Find where the given text appears and provide that cell's center as [x, y] coordinate. 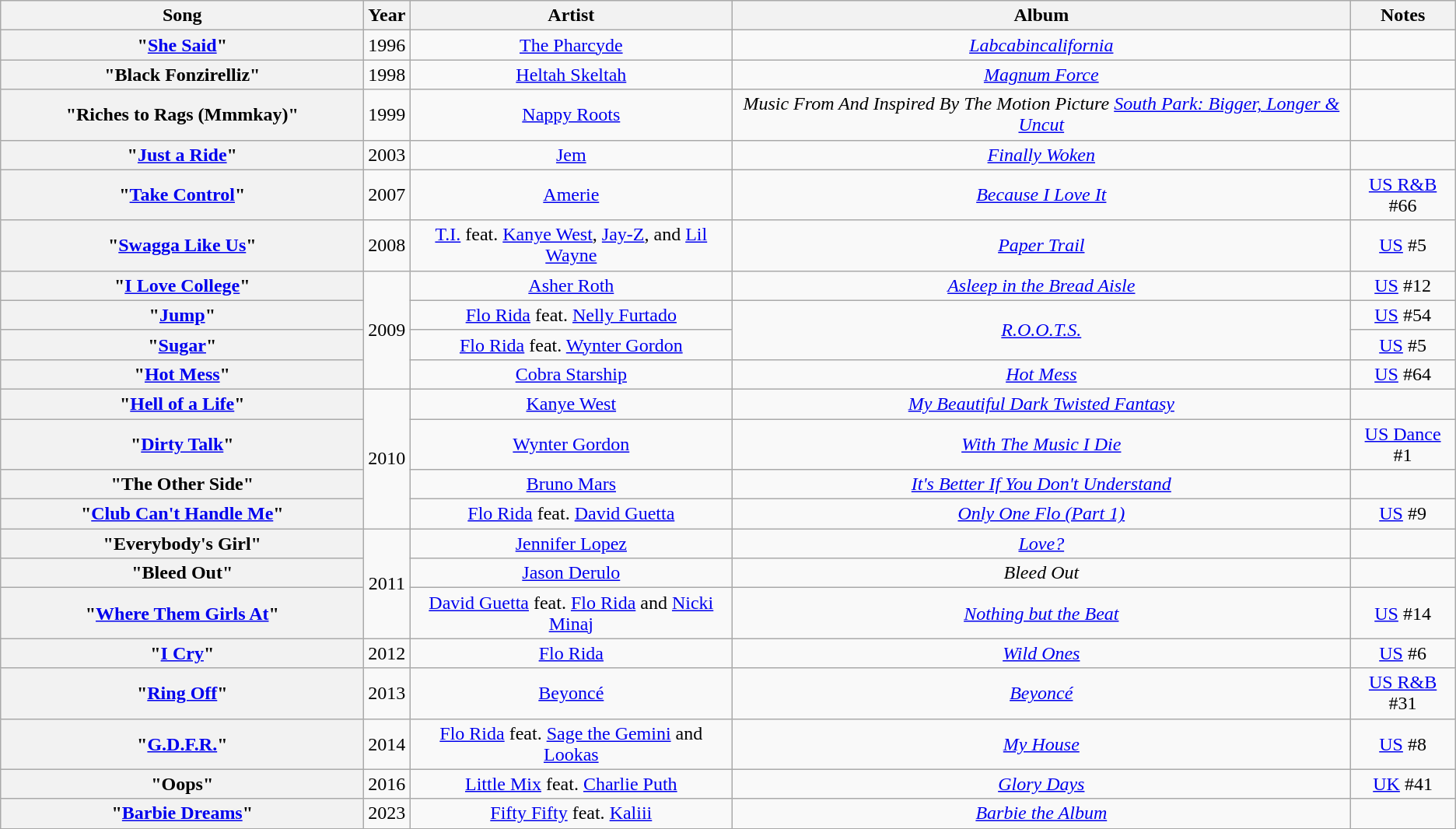
T.I. feat. Kanye West, Jay-Z, and Lil Wayne [571, 246]
2009 [387, 330]
US #14 [1403, 613]
"G.D.F.R." [182, 743]
US #12 [1403, 285]
Paper Trail [1041, 246]
Amerie [571, 194]
Hot Mess [1041, 374]
US #9 [1403, 514]
Album [1041, 16]
Flo Rida feat. Nelly Furtado [571, 315]
2008 [387, 246]
"Dirty Talk" [182, 443]
Wild Ones [1041, 653]
Little Mix feat. Charlie Puth [571, 784]
"I Love College" [182, 285]
2023 [387, 813]
The Pharcyde [571, 45]
1998 [387, 75]
Song [182, 16]
Year [387, 16]
Flo Rida [571, 653]
"Jump" [182, 315]
Flo Rida feat. David Guetta [571, 514]
2010 [387, 459]
Love? [1041, 544]
2014 [387, 743]
Bleed Out [1041, 573]
Fifty Fifty feat. Kaliii [571, 813]
It's Better If You Don't Understand [1041, 484]
"Oops" [182, 784]
Jason Derulo [571, 573]
1999 [387, 115]
US #54 [1403, 315]
"Where Them Girls At" [182, 613]
"The Other Side" [182, 484]
Heltah Skeltah [571, 75]
Magnum Force [1041, 75]
Jem [571, 155]
Finally Woken [1041, 155]
"Ring Off" [182, 694]
Bruno Mars [571, 484]
"Black Fonzirelliz" [182, 75]
Cobra Starship [571, 374]
Only One Flo (Part 1) [1041, 514]
Flo Rida feat. Wynter Gordon [571, 345]
"Everybody's Girl" [182, 544]
UK #41 [1403, 784]
"I Cry" [182, 653]
My Beautiful Dark Twisted Fantasy [1041, 404]
2007 [387, 194]
Kanye West [571, 404]
2011 [387, 583]
My House [1041, 743]
US R&B #66 [1403, 194]
"Hot Mess" [182, 374]
"Club Can't Handle Me" [182, 514]
Flo Rida feat. Sage the Gemini and Lookas [571, 743]
Labcabincalifornia [1041, 45]
US R&B #31 [1403, 694]
Nappy Roots [571, 115]
Because I Love It [1041, 194]
Asleep in the Bread Aisle [1041, 285]
"Hell of a Life" [182, 404]
Barbie the Album [1041, 813]
2012 [387, 653]
Jennifer Lopez [571, 544]
"Riches to Rags (Mmmkay)" [182, 115]
Artist [571, 16]
2003 [387, 155]
1996 [387, 45]
"Bleed Out" [182, 573]
Wynter Gordon [571, 443]
Glory Days [1041, 784]
"She Said" [182, 45]
2016 [387, 784]
"Just a Ride" [182, 155]
2013 [387, 694]
Music From And Inspired By The Motion Picture South Park: Bigger, Longer & Uncut [1041, 115]
"Take Control" [182, 194]
US #6 [1403, 653]
Notes [1403, 16]
"Barbie Dreams" [182, 813]
US #64 [1403, 374]
US #8 [1403, 743]
Asher Roth [571, 285]
R.O.O.T.S. [1041, 330]
Nothing but the Beat [1041, 613]
"Swagga Like Us" [182, 246]
With The Music I Die [1041, 443]
US Dance #1 [1403, 443]
"Sugar" [182, 345]
David Guetta feat. Flo Rida and Nicki Minaj [571, 613]
